Extract the [X, Y] coordinate from the center of the cell holding the provided text.  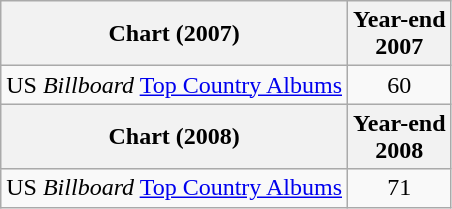
Year-end2008 [400, 136]
60 [400, 85]
Year-end2007 [400, 34]
Chart (2008) [174, 136]
Chart (2007) [174, 34]
71 [400, 188]
